Determine the (X, Y) coordinate at the center of the cell enclosing the given text.  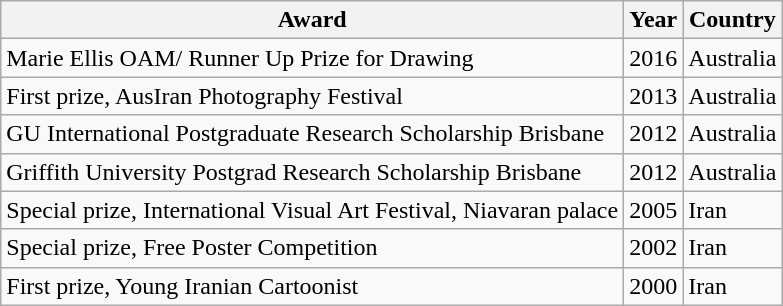
2000 (654, 286)
2013 (654, 96)
2016 (654, 58)
2002 (654, 248)
Country (732, 20)
First prize, Young Iranian Cartoonist (312, 286)
Griffith University Postgrad Research Scholarship Brisbane (312, 172)
GU International Postgraduate Research Scholarship Brisbane (312, 134)
Special prize, Free Poster Competition (312, 248)
2005 (654, 210)
Special prize, International Visual Art Festival, Niavaran palace (312, 210)
Year (654, 20)
Award (312, 20)
First prize, AusIran Photography Festival (312, 96)
Marie Ellis OAM/ Runner Up Prize for Drawing (312, 58)
